Output the (x, y) coordinate of the center of the cell containing the given text.  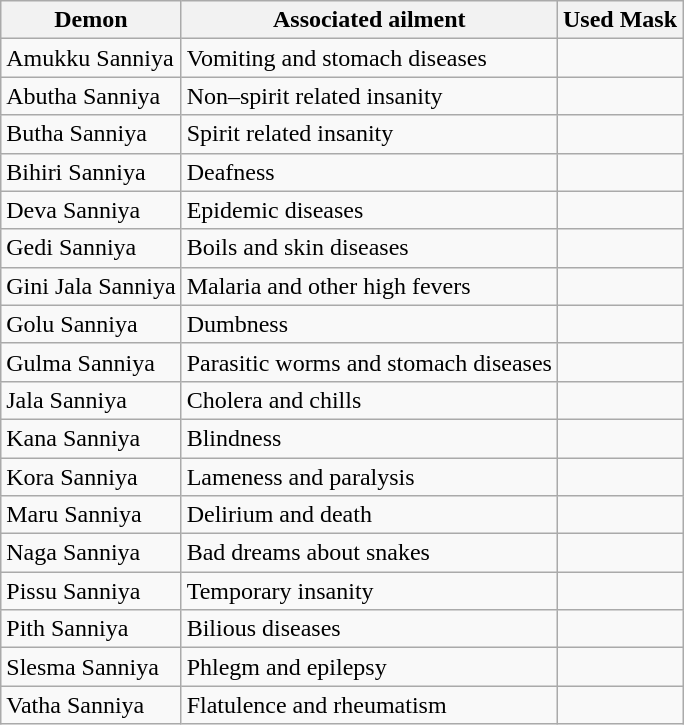
Gedi Sanniya (91, 248)
Spirit related insanity (369, 134)
Malaria and other high fevers (369, 286)
Kora Sanniya (91, 477)
Abutha Sanniya (91, 96)
Butha Sanniya (91, 134)
Epidemic diseases (369, 210)
Bihiri Sanniya (91, 172)
Dumbness (369, 324)
Temporary insanity (369, 591)
Naga Sanniya (91, 553)
Cholera and chills (369, 400)
Kana Sanniya (91, 438)
Blindness (369, 438)
Vomiting and stomach diseases (369, 58)
Boils and skin diseases (369, 248)
Non–spirit related insanity (369, 96)
Vatha Sanniya (91, 705)
Golu Sanniya (91, 324)
Parasitic worms and stomach diseases (369, 362)
Gini Jala Sanniya (91, 286)
Deva Sanniya (91, 210)
Deafness (369, 172)
Maru Sanniya (91, 515)
Amukku Sanniya (91, 58)
Used Mask (620, 20)
Pith Sanniya (91, 629)
Gulma Sanniya (91, 362)
Pissu Sanniya (91, 591)
Bad dreams about snakes (369, 553)
Phlegm and epilepsy (369, 667)
Jala Sanniya (91, 400)
Demon (91, 20)
Bilious diseases (369, 629)
Flatulence and rheumatism (369, 705)
Associated ailment (369, 20)
Delirium and death (369, 515)
Slesma Sanniya (91, 667)
Lameness and paralysis (369, 477)
